Pinpoint the cell where the given text exists, returning its [x, y] midpoint coordinate. 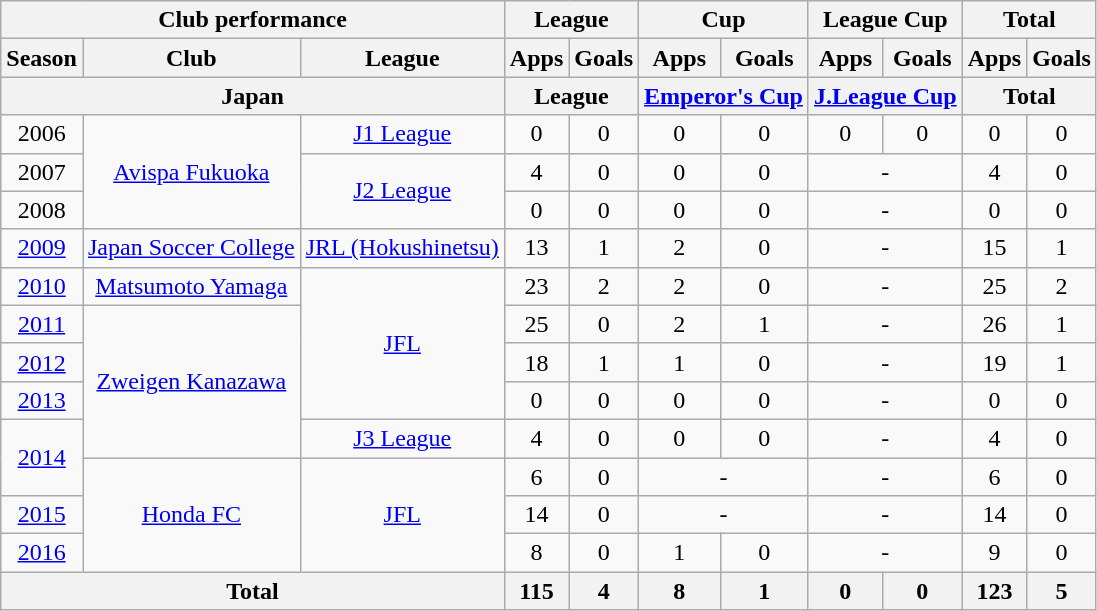
JRL (Hokushinetsu) [402, 248]
League Cup [885, 20]
J2 League [402, 191]
26 [994, 324]
2012 [42, 362]
2014 [42, 457]
Japan [253, 96]
Honda FC [191, 515]
2015 [42, 515]
Zweigen Kanazawa [191, 381]
2016 [42, 553]
2010 [42, 286]
2008 [42, 210]
Club [191, 58]
115 [536, 591]
Club performance [253, 20]
2013 [42, 400]
Avispa Fukuoka [191, 172]
J.League Cup [885, 96]
J1 League [402, 134]
5 [1062, 591]
123 [994, 591]
15 [994, 248]
2007 [42, 172]
23 [536, 286]
18 [536, 362]
9 [994, 553]
Japan Soccer College [191, 248]
19 [994, 362]
2006 [42, 134]
Emperor's Cup [724, 96]
2011 [42, 324]
Cup [724, 20]
13 [536, 248]
2009 [42, 248]
Season [42, 58]
Matsumoto Yamaga [191, 286]
J3 League [402, 438]
